Return the (X, Y) coordinate for the center point of the cell that contains the specified text.  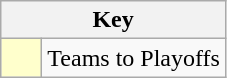
Teams to Playoffs (134, 58)
Key (114, 20)
